Search for the cell housing the specified text and yield its [X, Y] center coordinate. 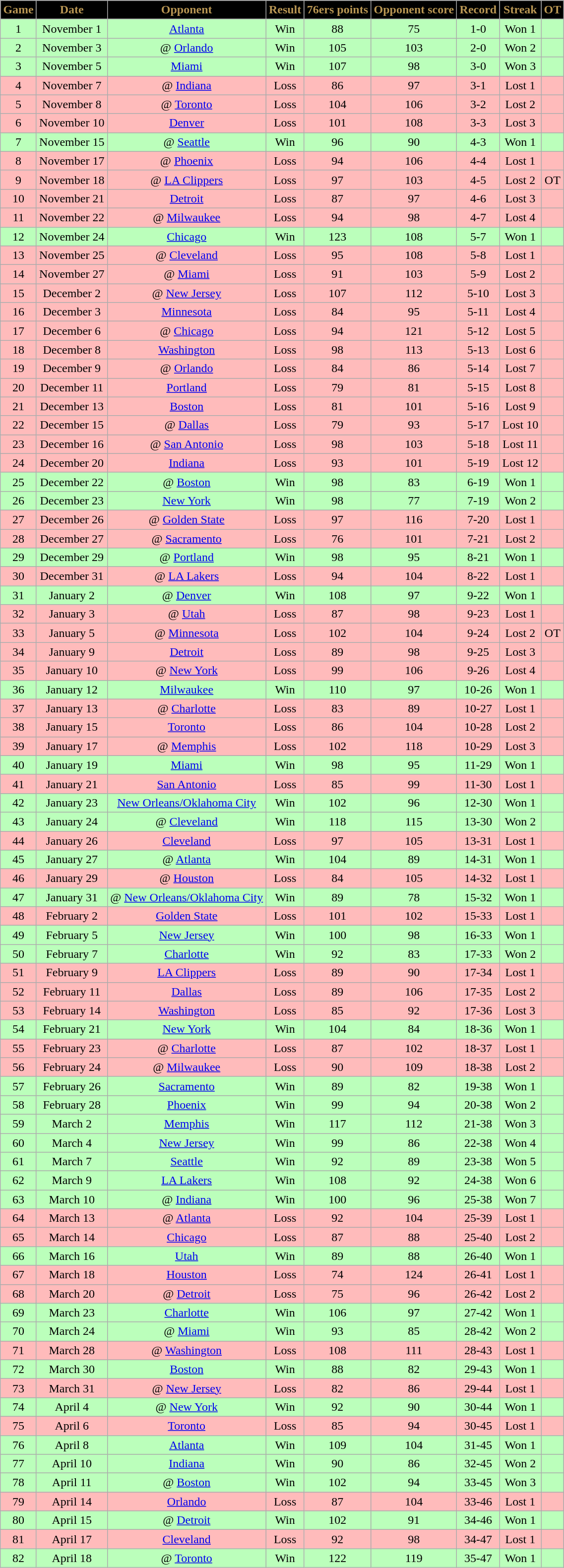
61 [19, 1162]
February 21 [71, 1029]
13-30 [478, 821]
5-9 [478, 274]
January 13 [71, 708]
3-3 [478, 123]
26 [19, 501]
59 [19, 1124]
16-33 [478, 935]
33-45 [478, 1483]
April 8 [71, 1445]
64 [19, 1218]
November 25 [71, 255]
18 [19, 350]
49 [19, 935]
18-38 [478, 1067]
12 [19, 237]
January 29 [71, 878]
34 [19, 652]
39 [19, 746]
116 [414, 519]
Sacramento [187, 1086]
30-45 [478, 1426]
29-44 [478, 1388]
March 9 [71, 1181]
December 29 [71, 558]
January 9 [71, 652]
32 [19, 614]
April 6 [71, 1426]
17-36 [478, 1010]
7-20 [478, 519]
5-15 [478, 387]
68 [19, 1294]
February 14 [71, 1010]
Lost 10 [520, 425]
February 11 [71, 992]
48 [19, 916]
7-19 [478, 501]
33 [19, 633]
December 8 [71, 350]
March 13 [71, 1218]
25-38 [478, 1199]
January 3 [71, 614]
January 17 [71, 746]
32-45 [478, 1464]
LA Lakers [187, 1181]
Denver [187, 123]
37 [19, 708]
5-10 [478, 293]
26-42 [478, 1294]
December 22 [71, 482]
70 [19, 1331]
Portland [187, 387]
24 [19, 463]
December 15 [71, 425]
22 [19, 425]
1 [19, 29]
55 [19, 1048]
4-5 [478, 180]
December 13 [71, 406]
45 [19, 860]
November 10 [71, 123]
February 28 [71, 1105]
3-0 [478, 66]
30-44 [478, 1407]
San Antonio [187, 784]
Memphis [187, 1124]
110 [337, 690]
January 10 [71, 671]
November 15 [71, 142]
December 23 [71, 501]
23 [19, 444]
29-43 [478, 1369]
14-32 [478, 878]
Lost 11 [520, 444]
30 [19, 576]
20-38 [478, 1105]
Game [19, 10]
January 2 [71, 595]
15 [19, 293]
February 26 [71, 1086]
February 5 [71, 935]
113 [414, 350]
10-26 [478, 690]
123 [337, 237]
January 19 [71, 765]
53 [19, 1010]
46 [19, 878]
20 [19, 387]
14 [19, 274]
21 [19, 406]
December 3 [71, 312]
43 [19, 821]
April 10 [71, 1464]
Dallas [187, 992]
March 4 [71, 1142]
@ Memphis [187, 746]
24-38 [478, 1181]
November 18 [71, 180]
@ Houston [187, 878]
13 [19, 255]
Won 7 [520, 1199]
1-0 [478, 29]
March 30 [71, 1369]
3-2 [478, 104]
27-42 [478, 1313]
36 [19, 690]
29 [19, 558]
71 [19, 1350]
31-45 [478, 1445]
115 [414, 821]
January 26 [71, 841]
17-33 [478, 954]
44 [19, 841]
41 [19, 784]
Result [285, 10]
January 24 [71, 821]
November 8 [71, 104]
January 31 [71, 897]
3 [19, 66]
4-4 [478, 161]
10-28 [478, 727]
7-21 [478, 538]
25-39 [478, 1218]
57 [19, 1086]
2 [19, 48]
17 [19, 331]
28-43 [478, 1350]
35 [19, 671]
Milwaukee [187, 690]
16 [19, 312]
66 [19, 1256]
9-22 [478, 595]
February 23 [71, 1048]
Lost 7 [520, 369]
@ Minnesota [187, 633]
5-16 [478, 406]
March 2 [71, 1124]
New Orleans/Oklahoma City [187, 803]
28-42 [478, 1331]
@ Utah [187, 614]
March 20 [71, 1294]
63 [19, 1199]
21-38 [478, 1124]
124 [414, 1275]
March 7 [71, 1162]
23-38 [478, 1162]
Houston [187, 1275]
Lost 12 [520, 463]
March 24 [71, 1331]
3-1 [478, 85]
40 [19, 765]
34-46 [478, 1520]
38 [19, 727]
March 23 [71, 1313]
5 [19, 104]
69 [19, 1313]
42 [19, 803]
25 [19, 482]
11-29 [478, 765]
26-40 [478, 1256]
November 5 [71, 66]
5-11 [478, 312]
60 [19, 1142]
@ Sacramento [187, 538]
35-47 [478, 1558]
Minnesota [187, 312]
@ New Orleans/Oklahoma City [187, 897]
19 [19, 369]
@ Golden State [187, 519]
117 [337, 1124]
Won 5 [520, 1162]
28 [19, 538]
December 6 [71, 331]
Lost 8 [520, 387]
April 15 [71, 1520]
72 [19, 1369]
January 12 [71, 690]
50 [19, 954]
November 1 [71, 29]
5-18 [478, 444]
10-27 [478, 708]
4-7 [478, 217]
April 11 [71, 1483]
March 31 [71, 1388]
December 16 [71, 444]
2-0 [478, 48]
@ LA Clippers [187, 180]
4-3 [478, 142]
Seattle [187, 1162]
December 9 [71, 369]
5-19 [478, 463]
December 11 [71, 387]
@ Portland [187, 558]
@ Denver [187, 595]
33-46 [478, 1502]
22-38 [478, 1142]
8 [19, 161]
Won 4 [520, 1142]
52 [19, 992]
25-40 [478, 1237]
December 20 [71, 463]
November 22 [71, 217]
April 4 [71, 1407]
@ San Antonio [187, 444]
18-36 [478, 1029]
Lost 6 [520, 350]
15-33 [478, 916]
11 [19, 217]
80 [19, 1520]
Won 6 [520, 1181]
4-6 [478, 198]
8-21 [478, 558]
April 14 [71, 1502]
March 28 [71, 1350]
March 16 [71, 1256]
5-14 [478, 369]
9-25 [478, 652]
5-17 [478, 425]
LA Clippers [187, 973]
January 27 [71, 860]
18-37 [478, 1048]
December 31 [71, 576]
15-32 [478, 897]
111 [414, 1350]
19-38 [478, 1086]
Lost 5 [520, 331]
5-13 [478, 350]
12-30 [478, 803]
November 24 [71, 237]
6-19 [478, 482]
54 [19, 1029]
Utah [187, 1256]
6 [19, 123]
Phoenix [187, 1105]
26-41 [478, 1275]
9-23 [478, 614]
@ LA Lakers [187, 576]
Streak [520, 10]
5-7 [478, 237]
December 2 [71, 293]
65 [19, 1237]
@ Chicago [187, 331]
34-47 [478, 1539]
73 [19, 1388]
51 [19, 973]
March 14 [71, 1237]
November 3 [71, 48]
76ers points [337, 10]
Record [478, 10]
17-34 [478, 973]
5-12 [478, 331]
@ Phoenix [187, 161]
March 18 [71, 1275]
121 [414, 331]
4 [19, 85]
@ Washington [187, 1350]
58 [19, 1105]
8-22 [478, 576]
January 23 [71, 803]
9 [19, 180]
11-30 [478, 784]
@ Dallas [187, 425]
Opponent score [414, 10]
January 21 [71, 784]
47 [19, 897]
November 27 [71, 274]
62 [19, 1181]
March 10 [71, 1199]
Opponent [187, 10]
April 17 [71, 1539]
January 5 [71, 633]
December 26 [71, 519]
February 24 [71, 1067]
9-26 [478, 671]
December 27 [71, 538]
10 [19, 198]
5-8 [478, 255]
@ Seattle [187, 142]
27 [19, 519]
56 [19, 1067]
67 [19, 1275]
February 7 [71, 954]
February 2 [71, 916]
Date [71, 10]
7 [19, 142]
January 15 [71, 727]
April 18 [71, 1558]
November 7 [71, 85]
February 9 [71, 973]
10-29 [478, 746]
9-24 [478, 633]
14-31 [478, 860]
31 [19, 595]
Lost 9 [520, 406]
13-31 [478, 841]
Golden State [187, 916]
November 21 [71, 198]
Orlando [187, 1502]
November 17 [71, 161]
122 [337, 1558]
17-35 [478, 992]
119 [414, 1558]
